Pinpoint the cell where the given text exists, returning its [X, Y] midpoint coordinate. 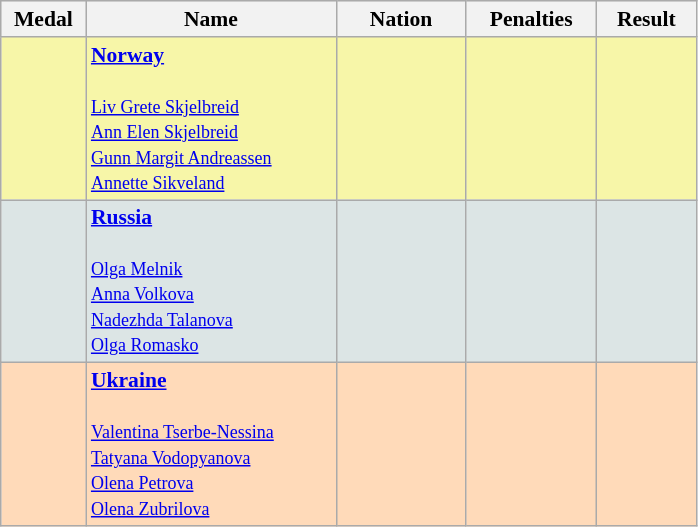
Name [211, 19]
Result [646, 19]
UkraineValentina Tserbe-NessinaTatyana VodopyanovaOlena PetrovaOlena Zubrilova [211, 444]
RussiaOlga MelnikAnna VolkovaNadezhda TalanovaOlga Romasko [211, 282]
Penalties [531, 19]
Medal [44, 19]
NorwayLiv Grete SkjelbreidAnn Elen SkjelbreidGunn Margit AndreassenAnnette Sikveland [211, 118]
Nation [401, 19]
